Detect which cell encompasses the target text, then output its (X, Y) center coordinate. 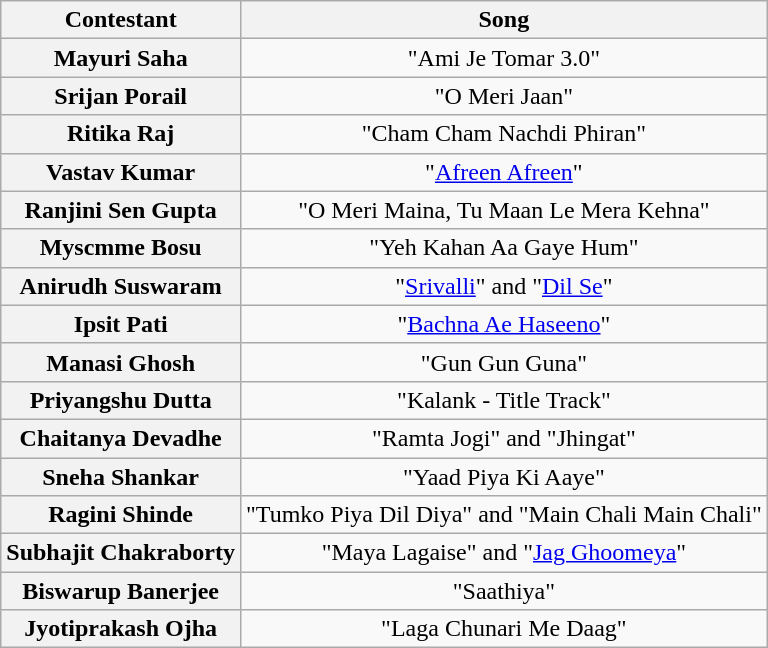
"Kalank - Title Track" (504, 400)
Biswarup Banerjee (121, 591)
Ragini Shinde (121, 515)
Myscmme Bosu (121, 248)
"Maya Lagaise" and "Jag Ghoomeya" (504, 553)
"Yeh Kahan Aa Gaye Hum" (504, 248)
Chaitanya Devadhe (121, 438)
"Yaad Piya Ki Aaye" (504, 477)
Anirudh Suswaram (121, 286)
"Ami Je Tomar 3.0" (504, 58)
"Afreen Afreen" (504, 172)
"Srivalli" and "Dil Se" (504, 286)
Ranjini Sen Gupta (121, 210)
"Bachna Ae Haseeno" (504, 324)
Jyotiprakash Ojha (121, 629)
"O Meri Maina, Tu Maan Le Mera Kehna" (504, 210)
Song (504, 20)
"O Meri Jaan" (504, 96)
Contestant (121, 20)
Sneha Shankar (121, 477)
"Saathiya" (504, 591)
Manasi Ghosh (121, 362)
Ritika Raj (121, 134)
Mayuri Saha (121, 58)
Priyangshu Dutta (121, 400)
Ipsit Pati (121, 324)
"Ramta Jogi" and "Jhingat" (504, 438)
"Laga Chunari Me Daag" (504, 629)
Srijan Porail (121, 96)
Subhajit Chakraborty (121, 553)
"Cham Cham Nachdi Phiran" (504, 134)
Vastav Kumar (121, 172)
"Gun Gun Guna" (504, 362)
"Tumko Piya Dil Diya" and "Main Chali Main Chali" (504, 515)
